Locate the cell with the specified text and output its [x, y] center coordinate. 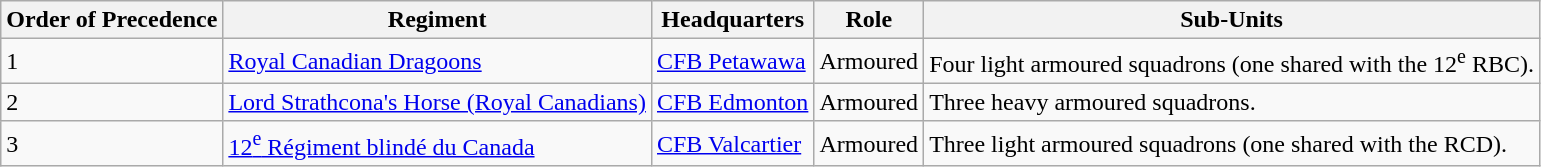
Sub-Units [1232, 20]
CFB Valcartier [732, 144]
1 [112, 62]
12e Régiment blindé du Canada [438, 144]
Headquarters [732, 20]
Order of Precedence [112, 20]
Regiment [438, 20]
Role [869, 20]
Three heavy armoured squadrons. [1232, 102]
Lord Strathcona's Horse (Royal Canadians) [438, 102]
3 [112, 144]
2 [112, 102]
CFB Edmonton [732, 102]
CFB Petawawa [732, 62]
Three light armoured squadrons (one shared with the RCD). [1232, 144]
Royal Canadian Dragoons [438, 62]
Four light armoured squadrons (one shared with the 12e RBC). [1232, 62]
